Output the [x, y] coordinate of the center of the cell containing the given text.  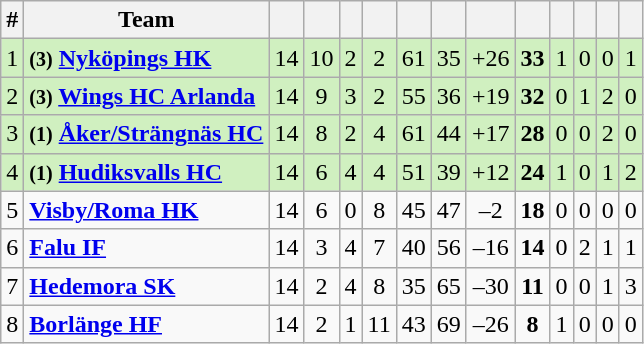
51 [414, 172]
47 [448, 210]
18 [532, 210]
69 [448, 324]
–2 [490, 210]
Hedemora SK [146, 286]
+12 [490, 172]
32 [532, 96]
–26 [490, 324]
Team [146, 20]
44 [448, 134]
+17 [490, 134]
28 [532, 134]
Falu IF [146, 248]
56 [448, 248]
36 [448, 96]
55 [414, 96]
–30 [490, 286]
39 [448, 172]
40 [414, 248]
# [12, 20]
24 [532, 172]
(3) Wings HC Arlanda [146, 96]
(1) Hudiksvalls HC [146, 172]
(3) Nyköpings HK [146, 58]
–16 [490, 248]
45 [414, 210]
10 [322, 58]
43 [414, 324]
Visby/Roma HK [146, 210]
65 [448, 286]
+19 [490, 96]
5 [12, 210]
(1) Åker/Strängnäs HC [146, 134]
33 [532, 58]
9 [322, 96]
Borlänge HF [146, 324]
+26 [490, 58]
